Return the [x, y] coordinate for the center point of the cell that contains the specified text.  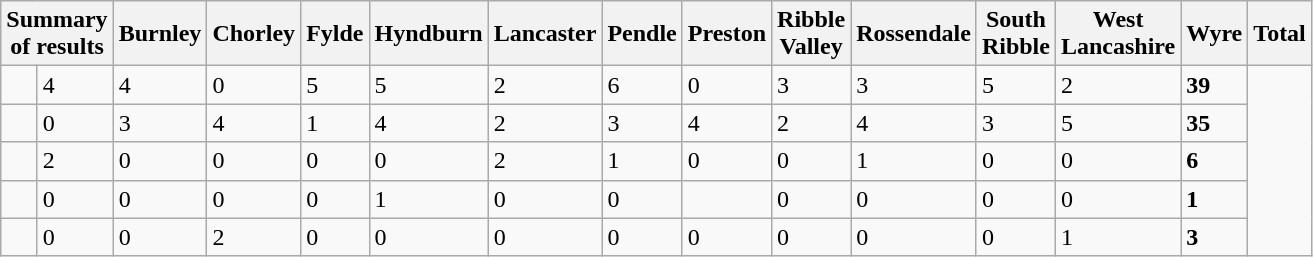
Pendle [642, 34]
Total [1280, 34]
Burnley [160, 34]
Lancaster [545, 34]
Fylde [335, 34]
Rossendale [914, 34]
Hyndburn [428, 34]
Summary of results [57, 34]
Ribble Valley [812, 34]
Chorley [254, 34]
35 [1214, 123]
Wyre [1214, 34]
South Ribble [1016, 34]
West Lancashire [1118, 34]
39 [1214, 85]
Preston [726, 34]
